Identify which cell holds the provided text, then report its (X, Y) central coordinate. 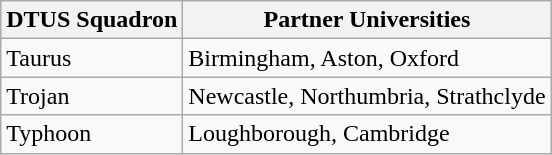
Taurus (92, 58)
DTUS Squadron (92, 20)
Birmingham, Aston, Oxford (367, 58)
Loughborough, Cambridge (367, 134)
Partner Universities (367, 20)
Typhoon (92, 134)
Newcastle, Northumbria, Strathclyde (367, 96)
Trojan (92, 96)
